Provide the [X, Y] coordinate of the cell's center where the given text is located.  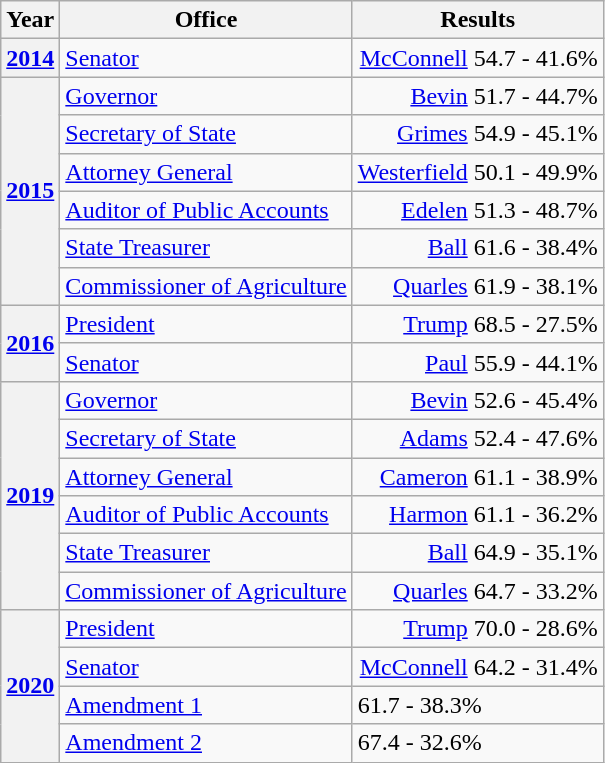
2015 [30, 191]
Grimes 54.9 - 45.1% [478, 134]
61.7 - 38.3% [478, 705]
Results [478, 20]
Trump 68.5 - 27.5% [478, 324]
Bevin 51.7 - 44.7% [478, 96]
Ball 61.6 - 38.4% [478, 248]
67.4 - 32.6% [478, 743]
Amendment 2 [206, 743]
Trump 70.0 - 28.6% [478, 629]
Quarles 61.9 - 38.1% [478, 286]
Cameron 61.1 - 38.9% [478, 477]
Adams 52.4 - 47.6% [478, 438]
McConnell 54.7 - 41.6% [478, 58]
Amendment 1 [206, 705]
McConnell 64.2 - 31.4% [478, 667]
Westerfield 50.1 - 49.9% [478, 172]
2020 [30, 686]
Edelen 51.3 - 48.7% [478, 210]
2016 [30, 343]
2014 [30, 58]
Paul 55.9 - 44.1% [478, 362]
Year [30, 20]
Office [206, 20]
Quarles 64.7 - 33.2% [478, 591]
Bevin 52.6 - 45.4% [478, 400]
Ball 64.9 - 35.1% [478, 553]
2019 [30, 495]
Harmon 61.1 - 36.2% [478, 515]
